From the cell containing the given text, extract its center point as (x, y) coordinate. 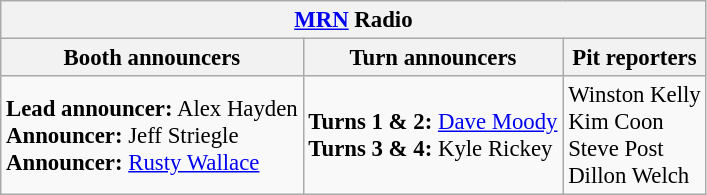
Turns 1 & 2: Dave MoodyTurns 3 & 4: Kyle Rickey (433, 136)
MRN Radio (354, 20)
Turn announcers (433, 58)
Lead announcer: Alex HaydenAnnouncer: Jeff StriegleAnnouncer: Rusty Wallace (152, 136)
Pit reporters (634, 58)
Winston KellyKim CoonSteve PostDillon Welch (634, 136)
Booth announcers (152, 58)
